Output the (X, Y) coordinate of the center of the cell containing the given text.  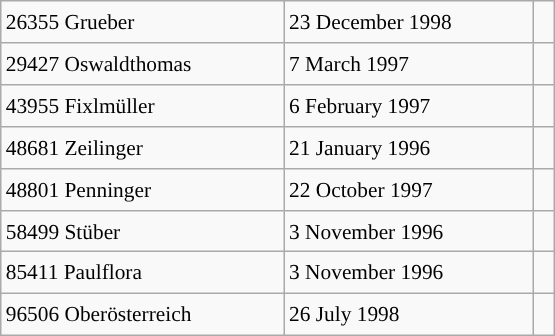
22 October 1997 (409, 189)
43955 Fixlmüller (142, 106)
58499 Stüber (142, 231)
7 March 1997 (409, 64)
26 July 1998 (409, 315)
96506 Oberösterreich (142, 315)
26355 Grueber (142, 22)
48801 Penninger (142, 189)
23 December 1998 (409, 22)
29427 Oswaldthomas (142, 64)
85411 Paulflora (142, 273)
6 February 1997 (409, 106)
21 January 1996 (409, 148)
48681 Zeilinger (142, 148)
